Return the (x, y) coordinate for the center point of the cell that contains the specified text.  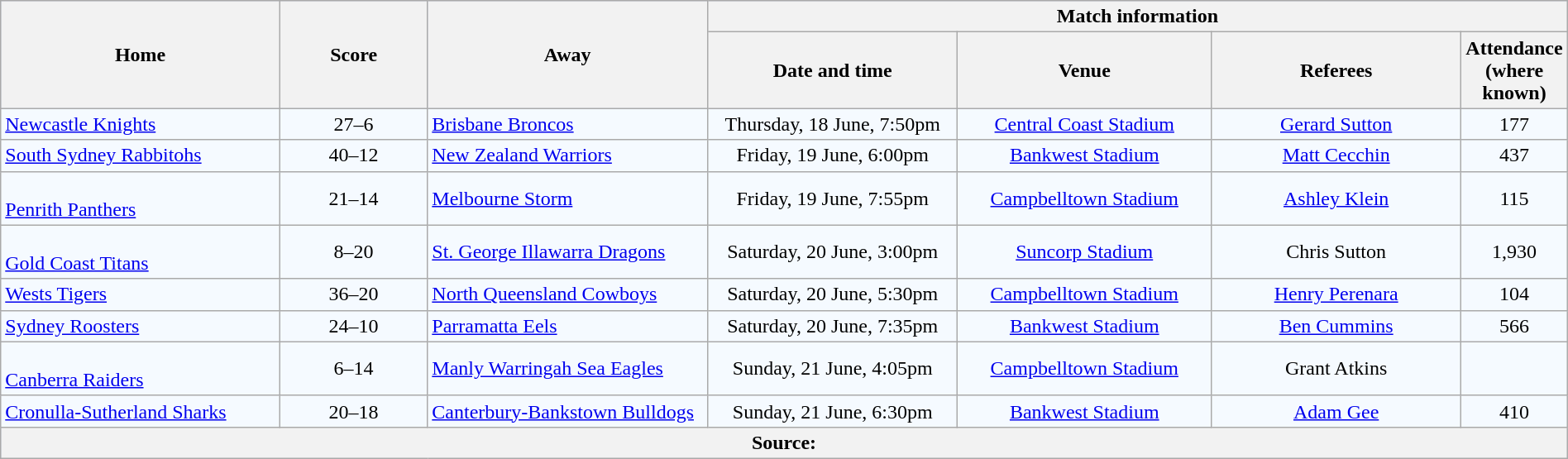
177 (1514, 124)
Gerard Sutton (1336, 124)
Matt Cecchin (1336, 155)
Ashley Klein (1336, 198)
Grant Atkins (1336, 369)
Friday, 19 June, 6:00pm (833, 155)
Cronulla-Sutherland Sharks (141, 411)
Canberra Raiders (141, 369)
New Zealand Warriors (567, 155)
Parramatta Eels (567, 326)
21–14 (353, 198)
Sunday, 21 June, 4:05pm (833, 369)
Henry Perenara (1336, 294)
Date and time (833, 70)
40–12 (353, 155)
Venue (1085, 70)
Adam Gee (1336, 411)
Suncorp Stadium (1085, 251)
566 (1514, 326)
Brisbane Broncos (567, 124)
Sunday, 21 June, 6:30pm (833, 411)
410 (1514, 411)
Canterbury-Bankstown Bulldogs (567, 411)
Home (141, 55)
6–14 (353, 369)
Attendance(where known) (1514, 70)
Gold Coast Titans (141, 251)
Referees (1336, 70)
Match information (1138, 17)
Friday, 19 June, 7:55pm (833, 198)
8–20 (353, 251)
Melbourne Storm (567, 198)
Source: (784, 442)
437 (1514, 155)
24–10 (353, 326)
20–18 (353, 411)
Away (567, 55)
South Sydney Rabbitohs (141, 155)
Penrith Panthers (141, 198)
Thursday, 18 June, 7:50pm (833, 124)
Saturday, 20 June, 7:35pm (833, 326)
Manly Warringah Sea Eagles (567, 369)
1,930 (1514, 251)
Sydney Roosters (141, 326)
Score (353, 55)
Ben Cummins (1336, 326)
Wests Tigers (141, 294)
Chris Sutton (1336, 251)
36–20 (353, 294)
104 (1514, 294)
St. George Illawarra Dragons (567, 251)
Saturday, 20 June, 3:00pm (833, 251)
Central Coast Stadium (1085, 124)
27–6 (353, 124)
Saturday, 20 June, 5:30pm (833, 294)
Newcastle Knights (141, 124)
North Queensland Cowboys (567, 294)
115 (1514, 198)
